Provide the (x, y) coordinate of the cell's center where the given text is located.  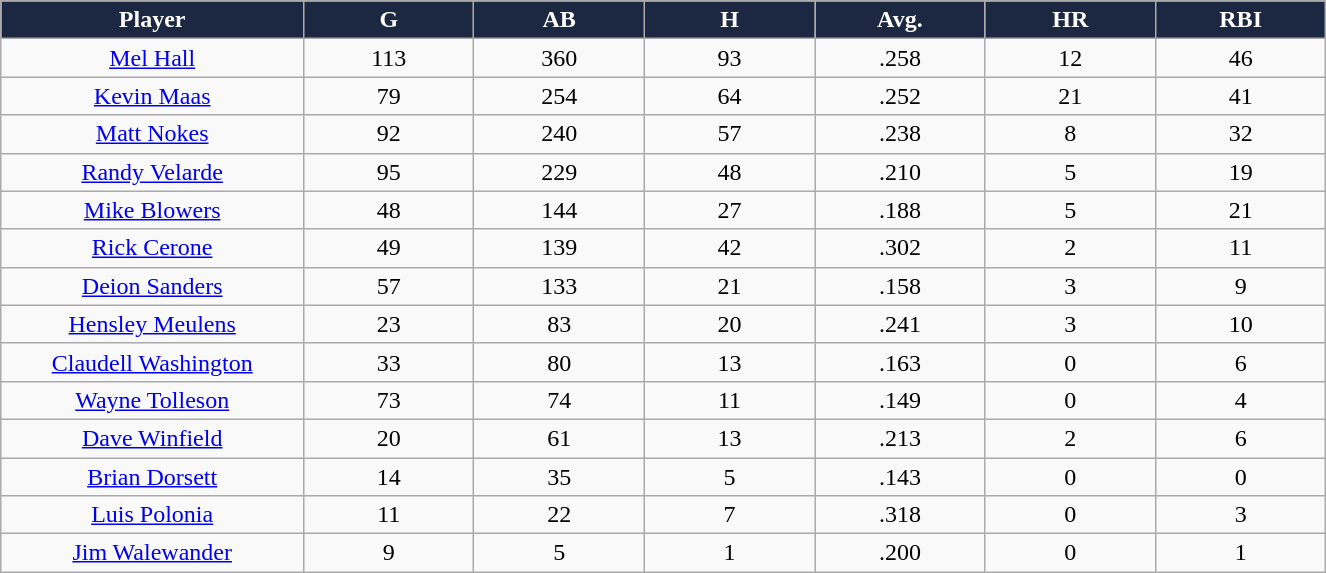
.200 (900, 553)
73 (389, 400)
.143 (900, 477)
61 (559, 438)
H (729, 20)
Matt Nokes (152, 134)
.252 (900, 96)
19 (1240, 172)
42 (729, 248)
8 (1070, 134)
.158 (900, 286)
92 (389, 134)
Rick Cerone (152, 248)
.241 (900, 324)
229 (559, 172)
Hensley Meulens (152, 324)
.188 (900, 210)
4 (1240, 400)
Mel Hall (152, 58)
12 (1070, 58)
Deion Sanders (152, 286)
35 (559, 477)
.210 (900, 172)
14 (389, 477)
Wayne Tolleson (152, 400)
Dave Winfield (152, 438)
41 (1240, 96)
49 (389, 248)
.302 (900, 248)
Brian Dorsett (152, 477)
93 (729, 58)
.163 (900, 362)
32 (1240, 134)
80 (559, 362)
7 (729, 515)
Mike Blowers (152, 210)
RBI (1240, 20)
.318 (900, 515)
.149 (900, 400)
33 (389, 362)
27 (729, 210)
G (389, 20)
46 (1240, 58)
.238 (900, 134)
133 (559, 286)
.258 (900, 58)
Kevin Maas (152, 96)
22 (559, 515)
HR (1070, 20)
AB (559, 20)
240 (559, 134)
144 (559, 210)
74 (559, 400)
Avg. (900, 20)
Claudell Washington (152, 362)
113 (389, 58)
95 (389, 172)
64 (729, 96)
83 (559, 324)
Player (152, 20)
Randy Velarde (152, 172)
79 (389, 96)
139 (559, 248)
360 (559, 58)
Jim Walewander (152, 553)
254 (559, 96)
Luis Polonia (152, 515)
10 (1240, 324)
23 (389, 324)
.213 (900, 438)
